Find where the given text appears and provide that cell's center as (x, y) coordinate. 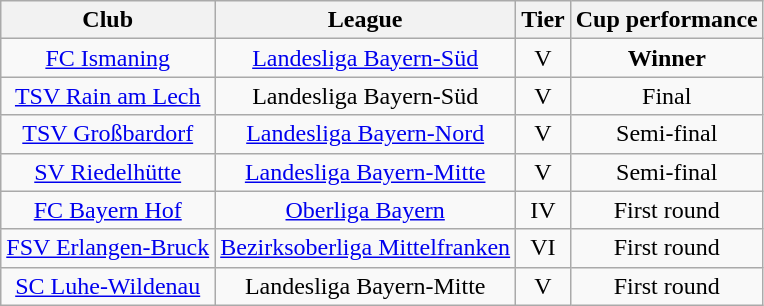
IV (544, 210)
Oberliga Bayern (366, 210)
FSV Erlangen-Bruck (108, 248)
SC Luhe-Wildenau (108, 286)
Cup performance (666, 20)
Winner (666, 58)
Club (108, 20)
Tier (544, 20)
FC Bayern Hof (108, 210)
Bezirksoberliga Mittelfranken (366, 248)
League (366, 20)
FC Ismaning (108, 58)
TSV Rain am Lech (108, 96)
Final (666, 96)
Landesliga Bayern-Nord (366, 134)
SV Riedelhütte (108, 172)
VI (544, 248)
TSV Großbardorf (108, 134)
